Extract the (X, Y) coordinate from the center of the cell holding the provided text.  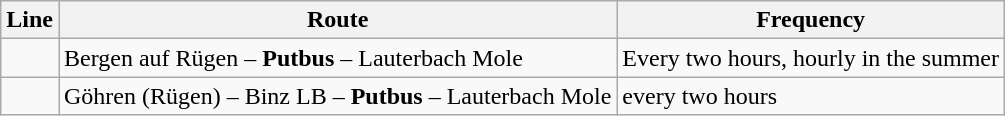
Göhren (Rügen) – Binz LB – Putbus – Lauterbach Mole (337, 96)
Bergen auf Rügen – Putbus – Lauterbach Mole (337, 58)
every two hours (811, 96)
Route (337, 20)
Every two hours, hourly in the summer (811, 58)
Frequency (811, 20)
Line (30, 20)
